Determine the (X, Y) coordinate at the center of the cell enclosing the given text.  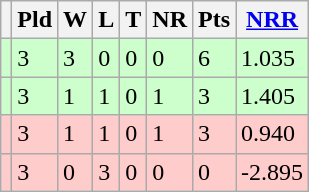
NRR (272, 20)
Pld (35, 20)
T (134, 20)
0.940 (272, 134)
6 (214, 58)
NR (170, 20)
W (76, 20)
L (106, 20)
1.405 (272, 96)
-2.895 (272, 172)
Pts (214, 20)
1.035 (272, 58)
